Search for the cell housing the specified text and yield its [x, y] center coordinate. 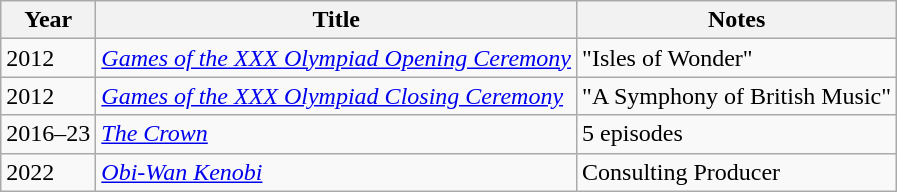
Year [48, 20]
2022 [48, 172]
"Isles of Wonder" [737, 58]
5 episodes [737, 134]
Consulting Producer [737, 172]
Title [336, 20]
The Crown [336, 134]
Games of the XXX Olympiad Closing Ceremony [336, 96]
2016–23 [48, 134]
"A Symphony of British Music" [737, 96]
Obi-Wan Kenobi [336, 172]
Notes [737, 20]
Games of the XXX Olympiad Opening Ceremony [336, 58]
